Find where the given text appears and provide that cell's center as (X, Y) coordinate. 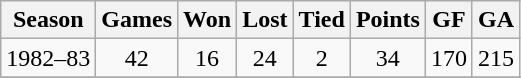
GF (448, 20)
1982–83 (48, 58)
42 (137, 58)
Points (388, 20)
Games (137, 20)
16 (208, 58)
34 (388, 58)
170 (448, 58)
24 (265, 58)
Tied (322, 20)
215 (496, 58)
Season (48, 20)
Won (208, 20)
2 (322, 58)
GA (496, 20)
Lost (265, 20)
